Extract the [X, Y] coordinate from the center of the cell holding the provided text.  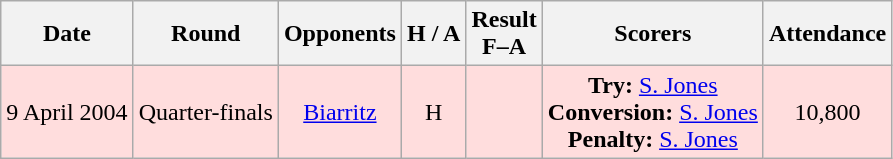
ResultF–A [504, 34]
Opponents [340, 34]
Scorers [652, 34]
Biarritz [340, 112]
10,800 [827, 112]
Try: S. JonesConversion: S. JonesPenalty: S. Jones [652, 112]
H [433, 112]
H / A [433, 34]
9 April 2004 [67, 112]
Attendance [827, 34]
Date [67, 34]
Quarter-finals [206, 112]
Round [206, 34]
